Provide the [X, Y] coordinate of the cell's center where the given text is located.  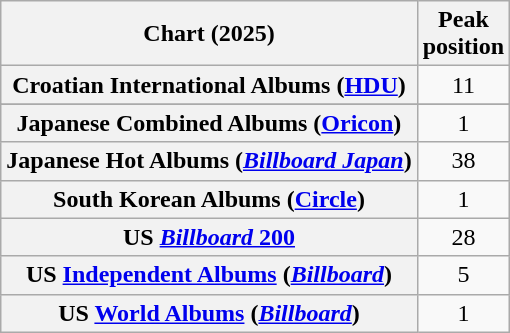
11 [463, 85]
US World Albums (Billboard) [209, 313]
Croatian International Albums (HDU) [209, 85]
Chart (2025) [209, 34]
US Billboard 200 [209, 237]
28 [463, 237]
US Independent Albums (Billboard) [209, 275]
5 [463, 275]
Japanese Hot Albums (Billboard Japan) [209, 161]
38 [463, 161]
Peakposition [463, 34]
Japanese Combined Albums (Oricon) [209, 123]
South Korean Albums (Circle) [209, 199]
